Provide the (X, Y) coordinate of the cell's center where the given text is located.  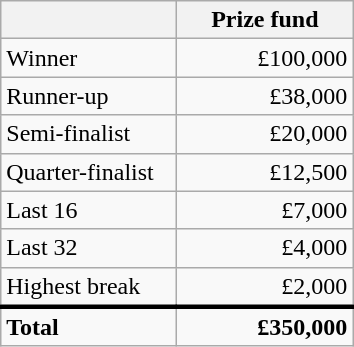
Last 16 (89, 210)
Quarter-finalist (89, 172)
Semi-finalist (89, 134)
£20,000 (265, 134)
£4,000 (265, 248)
£38,000 (265, 96)
Last 32 (89, 248)
Total (89, 327)
Prize fund (265, 20)
£350,000 (265, 327)
Highest break (89, 287)
£7,000 (265, 210)
Winner (89, 58)
£100,000 (265, 58)
£12,500 (265, 172)
Runner-up (89, 96)
£2,000 (265, 287)
